Identify which cell holds the provided text, then report its (x, y) central coordinate. 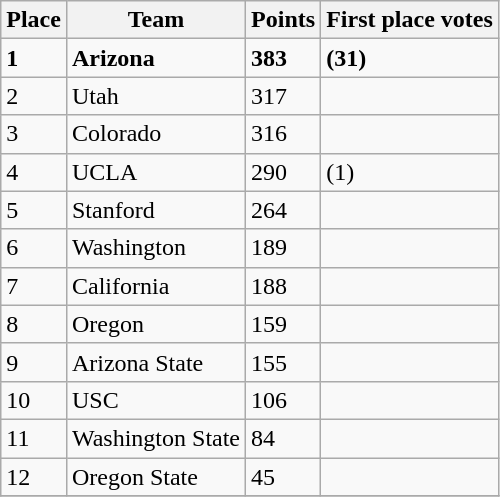
(31) (410, 58)
Washington (156, 248)
UCLA (156, 172)
California (156, 286)
Oregon (156, 324)
(1) (410, 172)
6 (34, 248)
Points (284, 20)
155 (284, 362)
1 (34, 58)
84 (284, 438)
189 (284, 248)
290 (284, 172)
8 (34, 324)
264 (284, 210)
2 (34, 96)
188 (284, 286)
Arizona (156, 58)
45 (284, 477)
Team (156, 20)
USC (156, 400)
12 (34, 477)
Washington State (156, 438)
Oregon State (156, 477)
10 (34, 400)
Stanford (156, 210)
Utah (156, 96)
3 (34, 134)
159 (284, 324)
9 (34, 362)
317 (284, 96)
Place (34, 20)
106 (284, 400)
4 (34, 172)
Colorado (156, 134)
Arizona State (156, 362)
7 (34, 286)
11 (34, 438)
5 (34, 210)
316 (284, 134)
First place votes (410, 20)
383 (284, 58)
